Return (X, Y) of the center of cell containing provided text 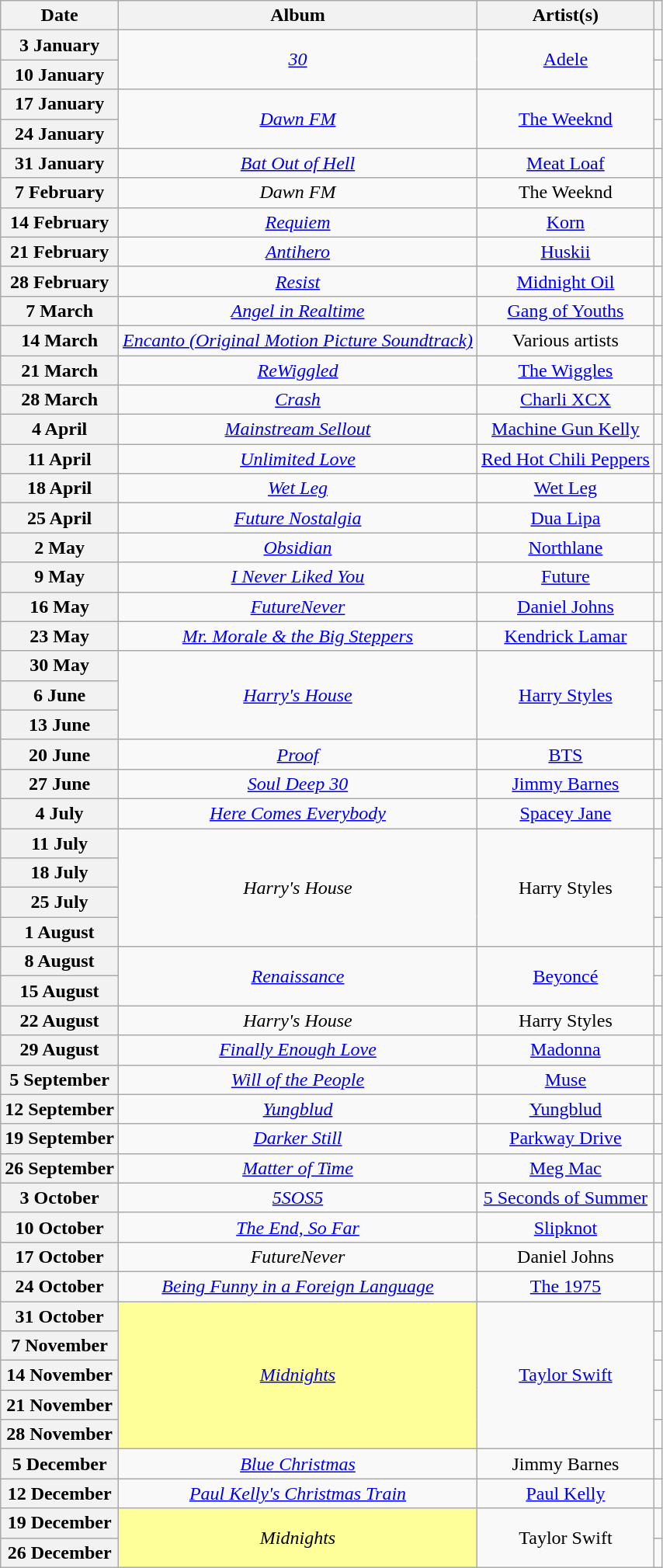
5SOS5 (297, 1198)
Madonna (566, 1050)
3 January (60, 45)
14 November (60, 1375)
Album (297, 16)
27 June (60, 784)
Korn (566, 222)
Encanto (Original Motion Picture Soundtrack) (297, 340)
16 May (60, 607)
Machine Gun Kelly (566, 429)
21 March (60, 370)
10 October (60, 1227)
Muse (566, 1080)
9 May (60, 577)
Red Hot Chili Peppers (566, 459)
Date (60, 16)
Resist (297, 281)
Angel in Realtime (297, 311)
The End, So Far (297, 1227)
Mr. Morale & the Big Steppers (297, 636)
Here Comes Everybody (297, 813)
1 August (60, 932)
24 October (60, 1286)
30 May (60, 666)
31 January (60, 163)
Obsidian (297, 548)
BTS (566, 754)
Parkway Drive (566, 1139)
23 May (60, 636)
22 August (60, 1020)
14 February (60, 222)
8 August (60, 961)
7 November (60, 1346)
Will of the People (297, 1080)
Crash (297, 400)
The Wiggles (566, 370)
Unlimited Love (297, 459)
The 1975 (566, 1286)
Renaissance (297, 976)
11 July (60, 843)
I Never Liked You (297, 577)
28 November (60, 1434)
Northlane (566, 548)
20 June (60, 754)
6 June (60, 695)
Future (566, 577)
Kendrick Lamar (566, 636)
18 July (60, 873)
26 September (60, 1168)
Antihero (297, 252)
18 April (60, 488)
21 November (60, 1405)
25 July (60, 902)
3 October (60, 1198)
19 September (60, 1139)
Proof (297, 754)
Dua Lipa (566, 518)
Mainstream Sellout (297, 429)
13 June (60, 725)
4 July (60, 813)
Gang of Youths (566, 311)
Various artists (566, 340)
Meg Mac (566, 1168)
Artist(s) (566, 16)
Requiem (297, 222)
4 April (60, 429)
Slipknot (566, 1227)
Midnight Oil (566, 281)
28 February (60, 281)
7 February (60, 193)
26 December (60, 1552)
30 (297, 60)
31 October (60, 1316)
5 Seconds of Summer (566, 1198)
Charli XCX (566, 400)
25 April (60, 518)
12 September (60, 1109)
28 March (60, 400)
Spacey Jane (566, 813)
14 March (60, 340)
Future Nostalgia (297, 518)
Huskii (566, 252)
Being Funny in a Foreign Language (297, 1286)
Bat Out of Hell (297, 163)
ReWiggled (297, 370)
Matter of Time (297, 1168)
5 December (60, 1464)
17 January (60, 104)
Finally Enough Love (297, 1050)
10 January (60, 75)
Meat Loaf (566, 163)
Soul Deep 30 (297, 784)
11 April (60, 459)
29 August (60, 1050)
17 October (60, 1257)
19 December (60, 1523)
Blue Christmas (297, 1464)
Beyoncé (566, 976)
12 December (60, 1493)
24 January (60, 134)
2 May (60, 548)
5 September (60, 1080)
Paul Kelly (566, 1493)
7 March (60, 311)
15 August (60, 991)
Adele (566, 60)
Paul Kelly's Christmas Train (297, 1493)
Darker Still (297, 1139)
21 February (60, 252)
